Output the (x, y) coordinate of the center of the cell containing the given text.  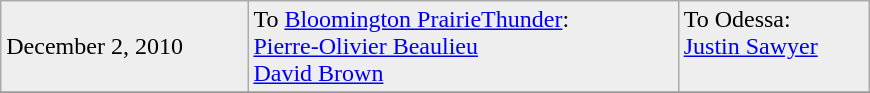
To Bloomington PrairieThunder: Pierre-Olivier Beaulieu David Brown (463, 47)
December 2, 2010 (124, 47)
To Odessa: Justin Sawyer (774, 47)
